Identify which cell holds the provided text, then report its [X, Y] central coordinate. 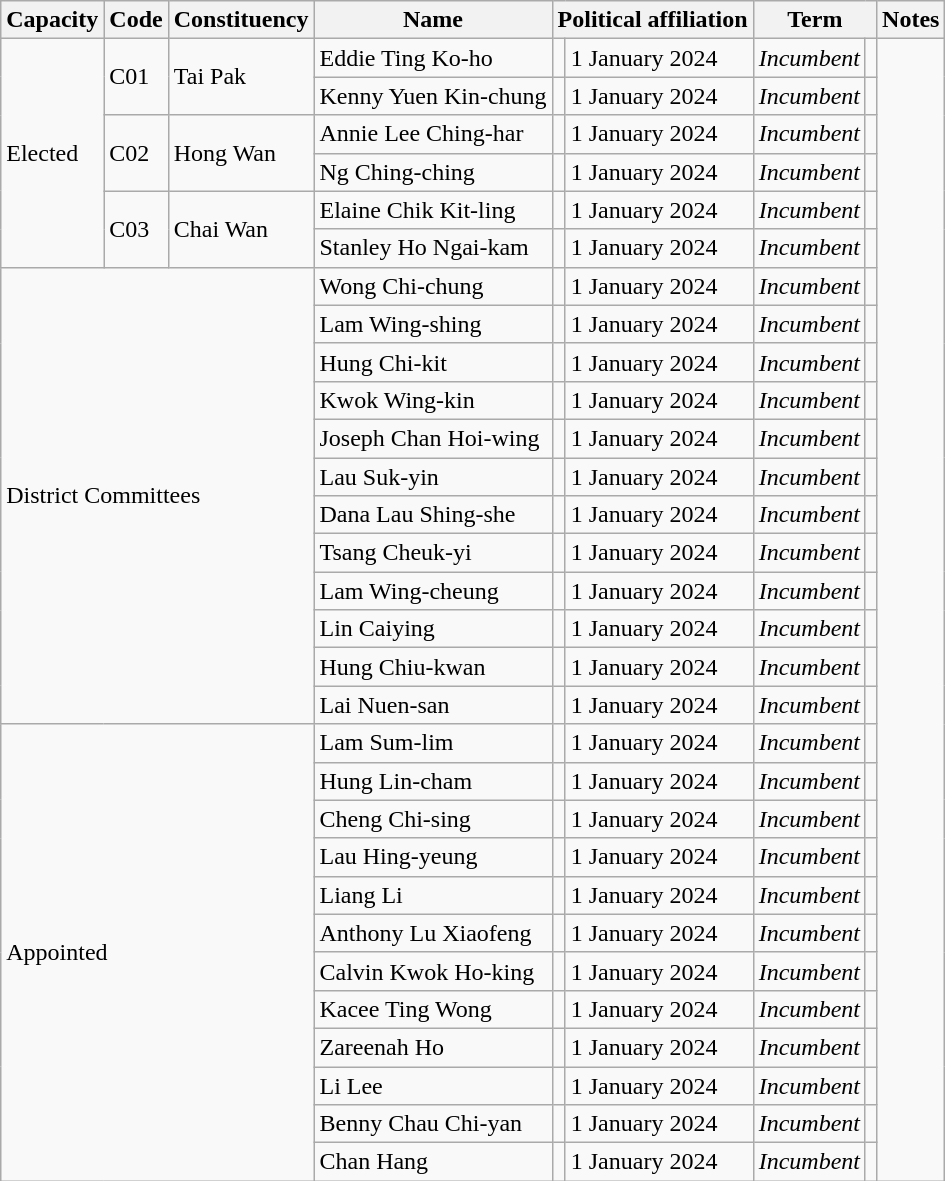
Li Lee [433, 1085]
District Committees [158, 496]
Kacee Ting Wong [433, 1009]
Capacity [52, 20]
Hung Chiu-kwan [433, 667]
Lau Hing-yeung [433, 857]
Chai Wan [241, 229]
Zareenah Ho [433, 1047]
Stanley Ho Ngai-kam [433, 248]
Term [814, 20]
Political affiliation [652, 20]
Lam Wing-shing [433, 324]
Dana Lau Shing-she [433, 515]
Calvin Kwok Ho-king [433, 971]
Hung Chi-kit [433, 362]
Lam Wing-cheung [433, 591]
Joseph Chan Hoi-wing [433, 438]
Benny Chau Chi-yan [433, 1124]
Appointed [158, 952]
C01 [136, 77]
Lam Sum-lim [433, 743]
Kwok Wing-kin [433, 400]
Cheng Chi-sing [433, 819]
Lin Caiying [433, 629]
Name [433, 20]
Eddie Ting Ko-ho [433, 58]
Notes [911, 20]
Kenny Yuen Kin-chung [433, 96]
Hong Wan [241, 153]
Tsang Cheuk-yi [433, 553]
C03 [136, 229]
Code [136, 20]
Chan Hang [433, 1162]
Lau Suk-yin [433, 477]
Constituency [241, 20]
Elected [52, 153]
Tai Pak [241, 77]
Lai Nuen-san [433, 705]
Wong Chi-chung [433, 286]
C02 [136, 153]
Anthony Lu Xiaofeng [433, 933]
Liang Li [433, 895]
Elaine Chik Kit-ling [433, 210]
Hung Lin-cham [433, 781]
Ng Ching-ching [433, 172]
Annie Lee Ching-har [433, 134]
